Extract the (x, y) coordinate from the center of the cell holding the provided text.  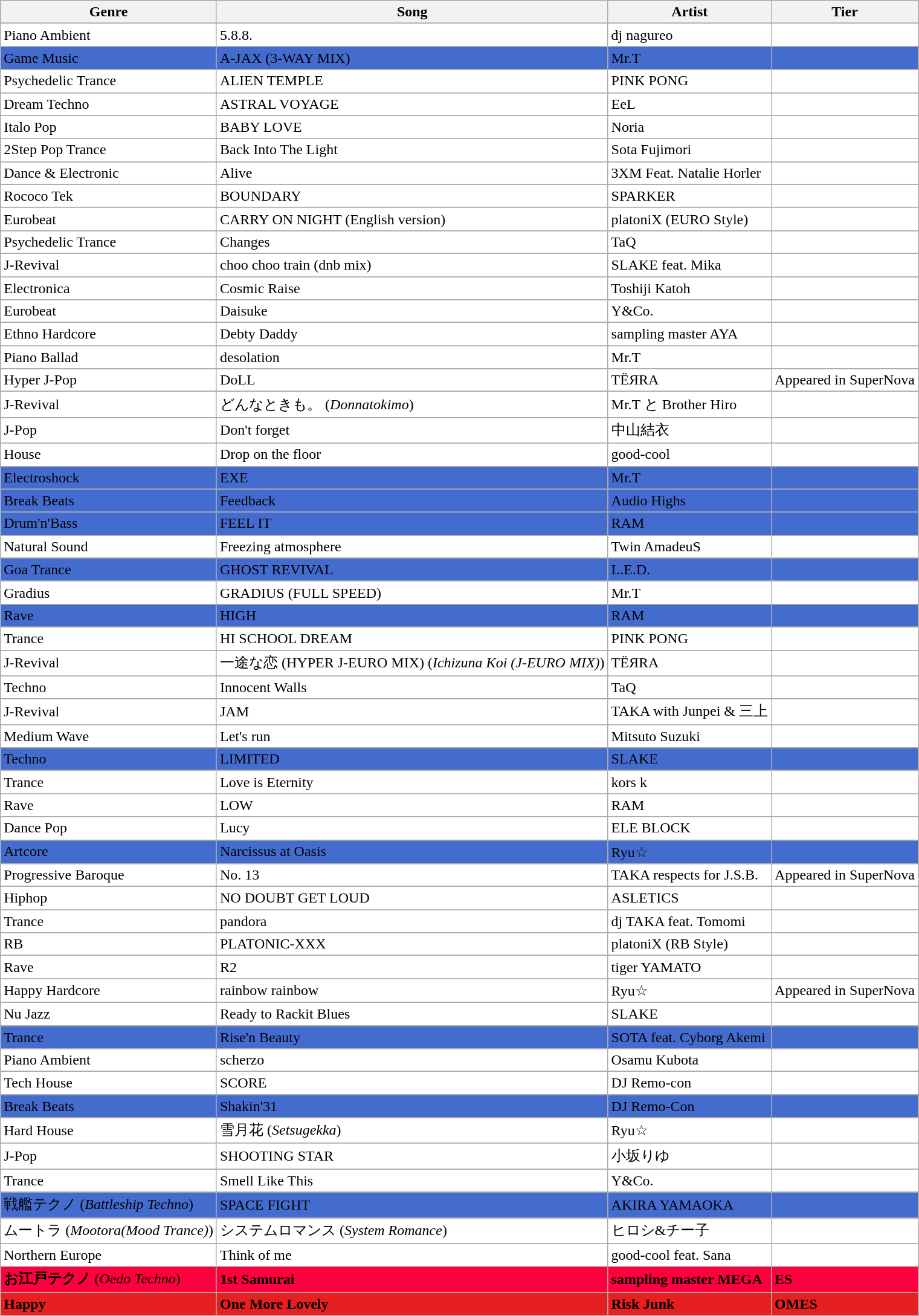
Hiphop (109, 898)
Mr.T と Brother Hiro (689, 405)
Smell Like This (412, 1181)
House (109, 455)
scherzo (412, 1060)
LOW (412, 805)
Medium Wave (109, 736)
戦艦テクノ (Battleship Techno) (109, 1205)
LIMITED (412, 759)
One More Lovely (412, 1304)
good-cool (689, 455)
platoniX (RB Style) (689, 944)
ALIEN TEMPLE (412, 81)
お江戸テクノ (Oedo Techno) (109, 1279)
TAKA respects for J.S.B. (689, 875)
ELE BLOCK (689, 828)
Risk Junk (689, 1304)
RB (109, 944)
TAKA with Junpei & 三上 (689, 712)
Narcissus at Oasis (412, 852)
Song (412, 12)
SPACE FIGHT (412, 1205)
good-cool feat. Sana (689, 1255)
BOUNDARY (412, 196)
中山結衣 (689, 430)
BABY LOVE (412, 127)
DJ Remo-con (689, 1083)
tiger YAMATO (689, 967)
GHOST REVIVAL (412, 569)
HI SCHOOL DREAM (412, 638)
Italo Pop (109, 127)
Tech House (109, 1083)
一途な恋 (HYPER J-EURO MIX) (Ichizuna Koi (J-EURO MIX)) (412, 664)
Natural Sound (109, 546)
Northern Europe (109, 1255)
DJ Remo-Con (689, 1106)
NO DOUBT GET LOUD (412, 898)
A-JAX (3-WAY MIX) (412, 58)
L.E.D. (689, 569)
SCORE (412, 1083)
Feedback (412, 501)
No. 13 (412, 875)
ムートラ (Mootora(Mood Trance)) (109, 1231)
Dance Pop (109, 828)
Lucy (412, 828)
JAM (412, 712)
sampling master MEGA (689, 1279)
kors k (689, 782)
Mitsuto Suzuki (689, 736)
Electronica (109, 288)
Changes (412, 242)
Shakin'31 (412, 1106)
EeL (689, 104)
desolation (412, 357)
5.8.8. (412, 35)
Goa Trance (109, 569)
Hyper J-Pop (109, 380)
Rise'n Beauty (412, 1037)
rainbow rainbow (412, 991)
2Step Pop Trance (109, 150)
Drop on the floor (412, 455)
システムロマンス (System Romance) (412, 1231)
Genre (109, 12)
Audio Highs (689, 501)
GRADIUS (FULL SPEED) (412, 592)
Drum'n'Bass (109, 523)
Think of me (412, 1255)
Nu Jazz (109, 1014)
Innocent Walls (412, 687)
どんなときも。 (Donnatokimo) (412, 405)
CARRY ON NIGHT (English version) (412, 219)
pandora (412, 921)
DoLL (412, 380)
platoniX (EURO Style) (689, 219)
Hard House (109, 1130)
Toshiji Katoh (689, 288)
Happy Hardcore (109, 991)
AKIRA YAMAOKA (689, 1205)
OMES (845, 1304)
Rococo Tek (109, 196)
ヒロシ&チー子 (689, 1231)
Ethno Hardcore (109, 334)
Back Into The Light (412, 150)
Progressive Baroque (109, 875)
雪月花 (Setsugekka) (412, 1130)
EXE (412, 478)
Freezing atmosphere (412, 546)
Noria (689, 127)
ASLETICS (689, 898)
Debty Daddy (412, 334)
Love is Eternity (412, 782)
Cosmic Raise (412, 288)
Let's run (412, 736)
Happy (109, 1304)
Electroshock (109, 478)
SOTA feat. Cyborg Akemi (689, 1037)
Ready to Rackit Blues (412, 1014)
1st Samurai (412, 1279)
ES (845, 1279)
Piano Ballad (109, 357)
Dance & Electronic (109, 173)
SPARKER (689, 196)
3XM Feat. Natalie Horler (689, 173)
Osamu Kubota (689, 1060)
dj nagureo (689, 35)
SHOOTING STAR (412, 1156)
R2 (412, 967)
Sota Fujimori (689, 150)
Artist (689, 12)
SLAKE feat. Mika (689, 265)
FEEL IT (412, 523)
ASTRAL VOYAGE (412, 104)
PLATONIC-XXX (412, 944)
sampling master AYA (689, 334)
Artcore (109, 852)
小坂りゆ (689, 1156)
Game Music (109, 58)
Gradius (109, 592)
HIGH (412, 615)
Alive (412, 173)
Don't forget (412, 430)
Tier (845, 12)
dj TAKA feat. Tomomi (689, 921)
Dream Techno (109, 104)
Daisuke (412, 311)
Twin AmadeuS (689, 546)
choo choo train (dnb mix) (412, 265)
